Find where the given text appears and provide that cell's center as (x, y) coordinate. 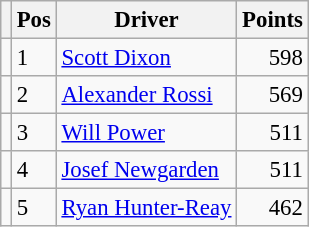
Driver (146, 20)
4 (34, 170)
569 (272, 95)
1 (34, 58)
462 (272, 208)
Scott Dixon (146, 58)
Ryan Hunter-Reay (146, 208)
598 (272, 58)
Alexander Rossi (146, 95)
Points (272, 20)
5 (34, 208)
Will Power (146, 133)
3 (34, 133)
Josef Newgarden (146, 170)
Pos (34, 20)
2 (34, 95)
